For the text-containing cell, return its midpoint in (x, y) coordinate format. 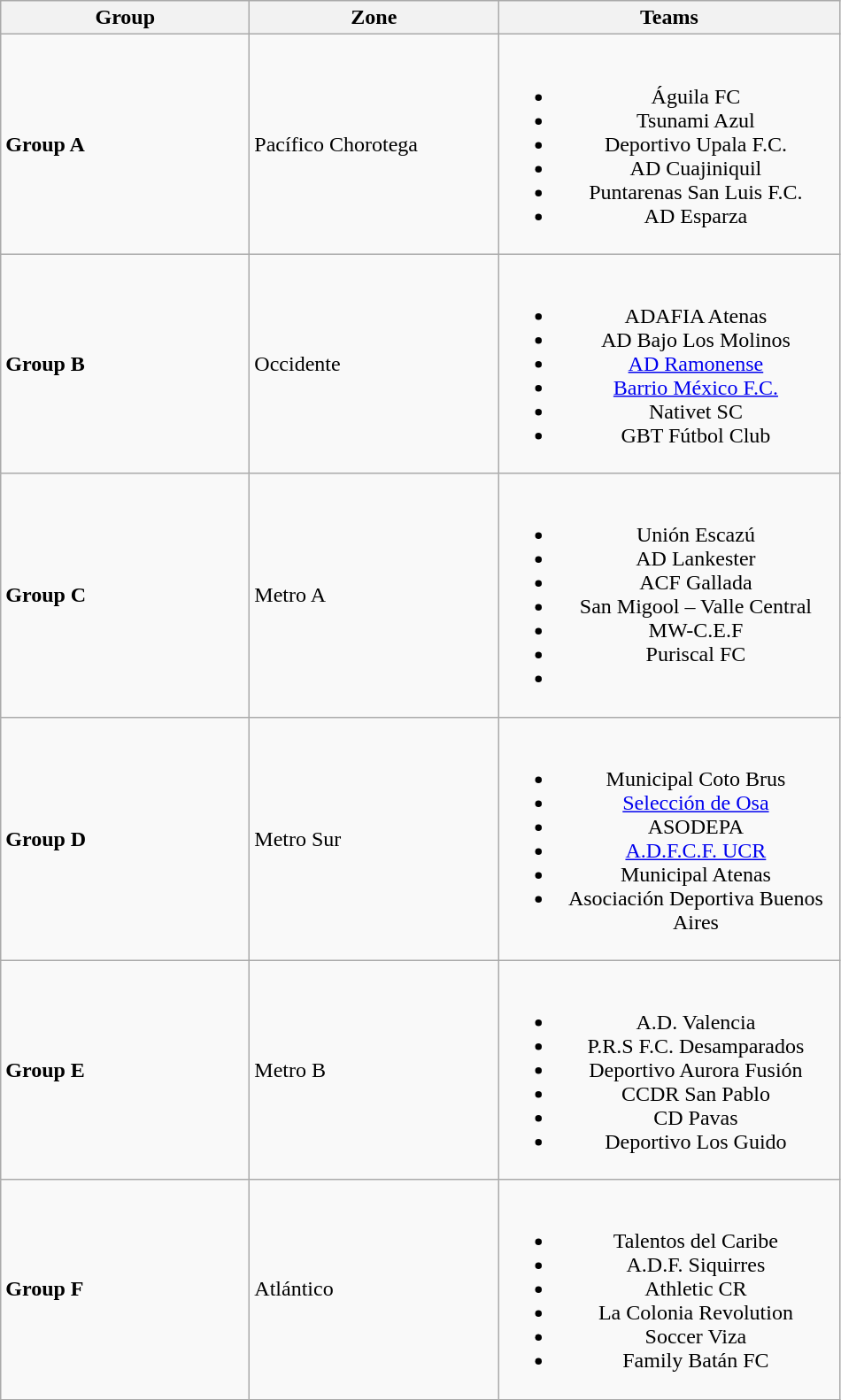
Águila FCTsunami AzulDeportivo Upala F.C.AD CuajiniquilPuntarenas San Luis F.C.AD Esparza (669, 144)
Group A (126, 144)
Group (126, 18)
Group E (126, 1070)
Group C (126, 595)
ADAFIA AtenasAD Bajo Los MolinosAD RamonenseBarrio México F.C.Nativet SCGBT Fútbol Club (669, 364)
Municipal Coto BrusSelección de OsaASODEPAA.D.F.C.F. UCRMunicipal AtenasAsociación Deportiva Buenos Aires (669, 839)
Group B (126, 364)
Teams (669, 18)
Occidente (374, 364)
Atlántico (374, 1289)
Unión EscazúAD LankesterACF GalladaSan Migool – Valle CentralMW-C.E.FPuriscal FC (669, 595)
Metro A (374, 595)
Zone (374, 18)
Metro Sur (374, 839)
Talentos del CaribeA.D.F. SiquirresAthletic CRLa Colonia RevolutionSoccer VizaFamily Batán FC (669, 1289)
Metro B (374, 1070)
A.D. ValenciaP.R.S F.C. DesamparadosDeportivo Aurora FusiónCCDR San PabloCD PavasDeportivo Los Guido (669, 1070)
Group F (126, 1289)
Group D (126, 839)
Pacífico Chorotega (374, 144)
